Search for the cell housing the specified text and yield its (x, y) center coordinate. 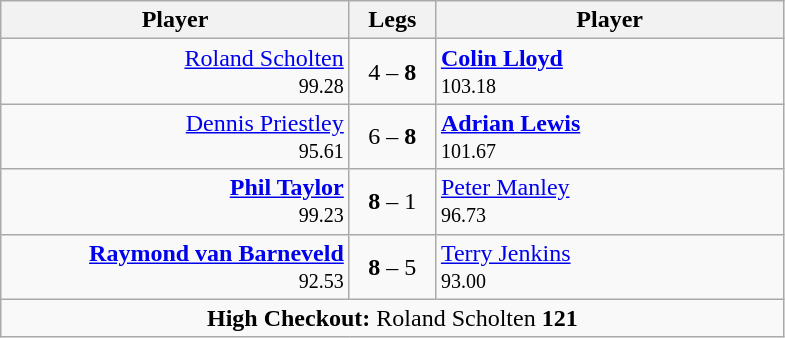
8 – 5 (392, 266)
4 – 8 (392, 72)
Legs (392, 20)
Adrian Lewis 101.67 (610, 136)
High Checkout: Roland Scholten 121 (392, 318)
8 – 1 (392, 202)
6 – 8 (392, 136)
Colin Lloyd 103.18 (610, 72)
Terry Jenkins 93.00 (610, 266)
Dennis Priestley 95.61 (176, 136)
Roland Scholten 99.28 (176, 72)
Phil Taylor 99.23 (176, 202)
Peter Manley 96.73 (610, 202)
Raymond van Barneveld 92.53 (176, 266)
